For the text-containing cell, return its midpoint in [x, y] coordinate format. 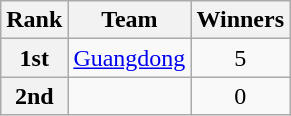
0 [240, 96]
Guangdong [130, 58]
Team [130, 20]
Winners [240, 20]
1st [34, 58]
5 [240, 58]
2nd [34, 96]
Rank [34, 20]
